Identify which cell holds the provided text, then report its (X, Y) central coordinate. 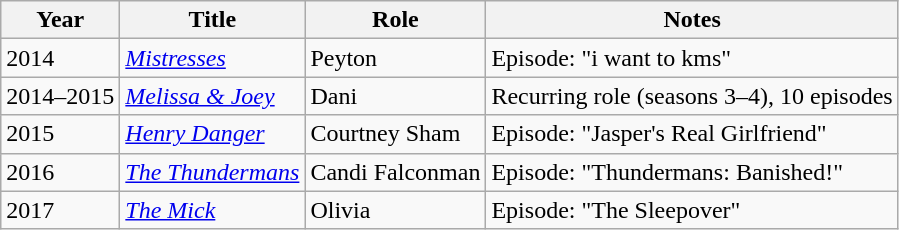
Episode: "i want to kms" (692, 58)
2016 (60, 172)
Courtney Sham (396, 134)
Melissa & Joey (212, 96)
Episode: "The Sleepover" (692, 210)
Role (396, 20)
Henry Danger (212, 134)
Recurring role (seasons 3–4), 10 episodes (692, 96)
The Thundermans (212, 172)
Candi Falconman (396, 172)
Title (212, 20)
2017 (60, 210)
The Mick (212, 210)
Episode: "Thundermans: Banished!" (692, 172)
2014–2015 (60, 96)
Mistresses (212, 58)
Year (60, 20)
Dani (396, 96)
2015 (60, 134)
2014 (60, 58)
Peyton (396, 58)
Episode: "Jasper's Real Girlfriend" (692, 134)
Olivia (396, 210)
Notes (692, 20)
